Find where the given text appears and provide that cell's center as [X, Y] coordinate. 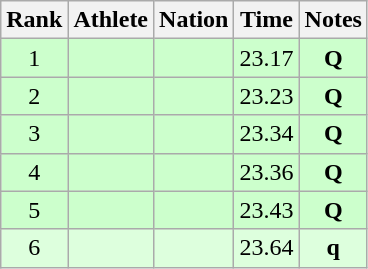
23.43 [266, 210]
Time [266, 20]
23.34 [266, 134]
1 [34, 58]
23.23 [266, 96]
4 [34, 172]
Athlete [111, 20]
6 [34, 248]
Notes [333, 20]
5 [34, 210]
23.36 [266, 172]
Rank [34, 20]
2 [34, 96]
23.17 [266, 58]
3 [34, 134]
Nation [194, 20]
q [333, 248]
23.64 [266, 248]
